Extract the (x, y) coordinate from the center of the cell holding the provided text.  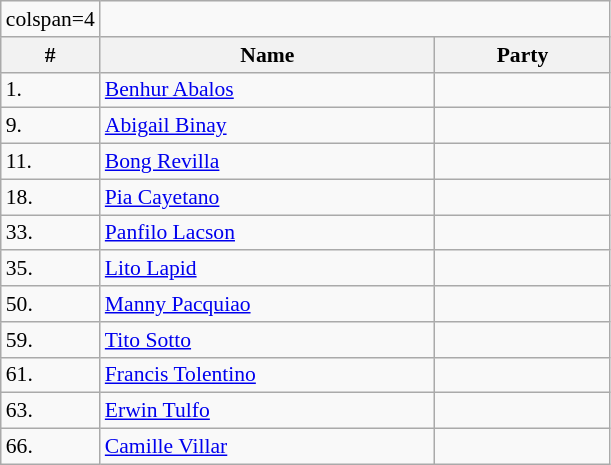
9. (50, 126)
1. (50, 90)
Pia Cayetano (268, 197)
18. (50, 197)
35. (50, 269)
# (50, 55)
Panfilo Lacson (268, 233)
Lito Lapid (268, 269)
Abigail Binay (268, 126)
59. (50, 340)
Bong Revilla (268, 162)
Party (522, 55)
50. (50, 304)
Name (268, 55)
Camille Villar (268, 447)
Tito Sotto (268, 340)
colspan=4 (50, 19)
Erwin Tulfo (268, 411)
61. (50, 375)
Manny Pacquiao (268, 304)
Benhur Abalos (268, 90)
63. (50, 411)
11. (50, 162)
66. (50, 447)
33. (50, 233)
Francis Tolentino (268, 375)
